Return (x, y) of the center of cell containing provided text 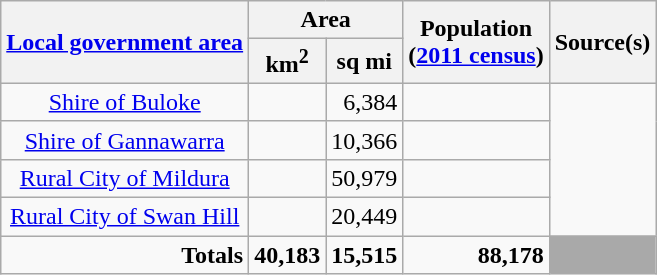
20,449 (364, 217)
15,515 (364, 255)
sq mi (364, 62)
6,384 (364, 102)
Totals (125, 255)
Area (326, 20)
Rural City of Mildura (125, 178)
Source(s) (602, 42)
km2 (288, 62)
50,979 (364, 178)
40,183 (288, 255)
Population(2011 census) (476, 42)
Local government area (125, 42)
Shire of Gannawarra (125, 140)
10,366 (364, 140)
Rural City of Swan Hill (125, 217)
88,178 (476, 255)
Shire of Buloke (125, 102)
